Determine the (x, y) coordinate at the center of the cell enclosing the given text.  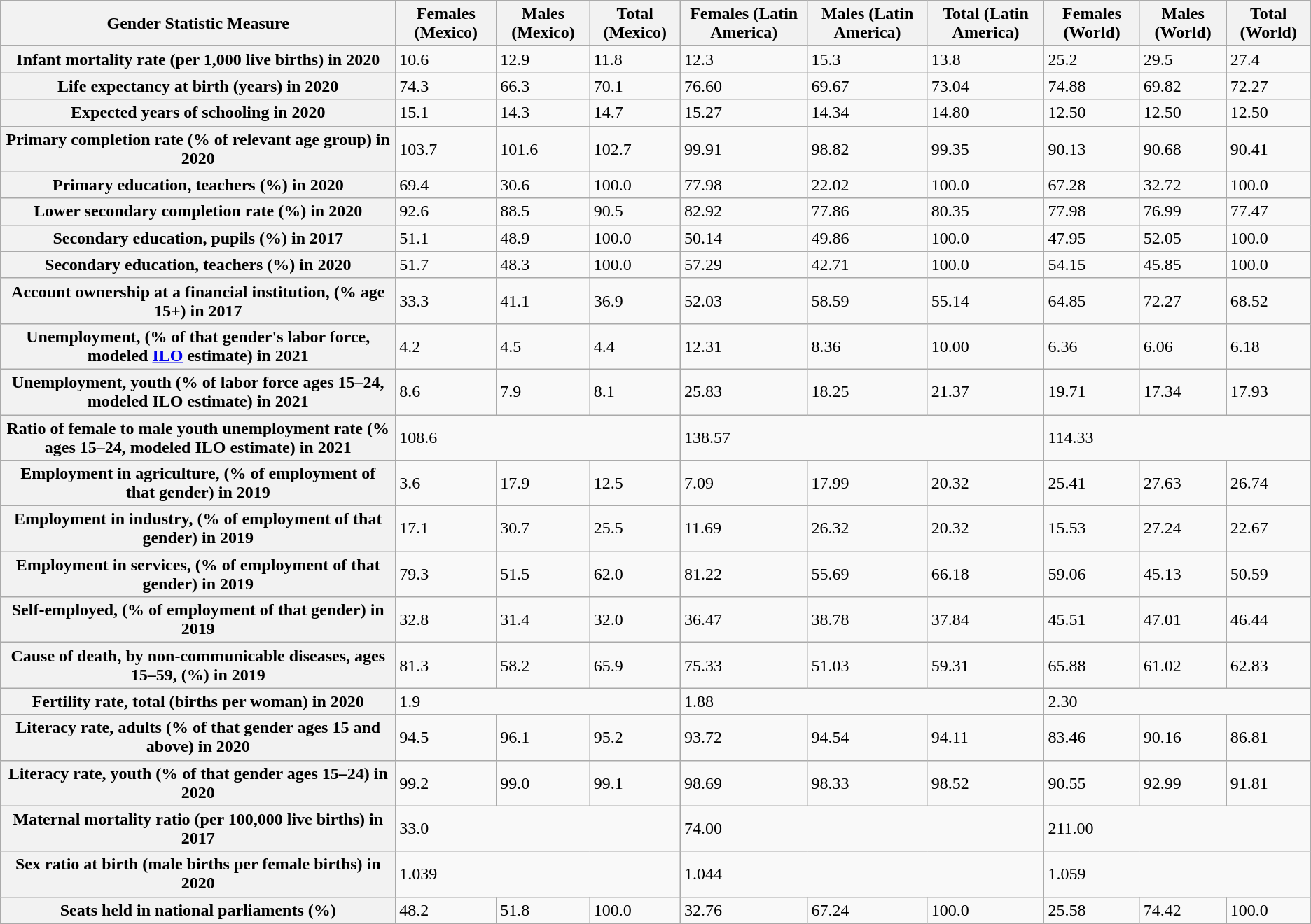
211.00 (1177, 829)
99.0 (543, 783)
99.1 (634, 783)
76.60 (744, 86)
Employment in services, (% of employment of that gender) in 2019 (198, 574)
30.6 (543, 185)
37.84 (986, 620)
52.05 (1183, 238)
25.2 (1092, 59)
83.46 (1092, 738)
33.0 (538, 829)
7.9 (543, 392)
99.91 (744, 148)
69.4 (446, 185)
81.22 (744, 574)
90.41 (1268, 148)
86.81 (1268, 738)
42.71 (867, 265)
61.02 (1183, 665)
80.35 (986, 211)
Males (World) (1183, 24)
90.68 (1183, 148)
Literacy rate, adults (% of that gender ages 15 and above) in 2020 (198, 738)
81.3 (446, 665)
51.03 (867, 665)
Males (Mexico) (543, 24)
Unemployment, (% of that gender's labor force, modeled ILO estimate) in 2021 (198, 346)
Expected years of schooling in 2020 (198, 113)
4.5 (543, 346)
15.1 (446, 113)
8.6 (446, 392)
95.2 (634, 738)
94.11 (986, 738)
67.24 (867, 910)
10.6 (446, 59)
82.92 (744, 211)
1.059 (1177, 874)
32.76 (744, 910)
11.8 (634, 59)
Gender Statistic Measure (198, 24)
49.86 (867, 238)
51.7 (446, 265)
19.71 (1092, 392)
Life expectancy at birth (years) in 2020 (198, 86)
12.5 (634, 483)
73.04 (986, 86)
99.2 (446, 783)
Secondary education, pupils (%) in 2017 (198, 238)
98.82 (867, 148)
58.59 (867, 301)
Fertility rate, total (births per woman) in 2020 (198, 701)
51.5 (543, 574)
Total (Latin America) (986, 24)
94.54 (867, 738)
96.1 (543, 738)
Primary education, teachers (%) in 2020 (198, 185)
101.6 (543, 148)
26.32 (867, 529)
98.33 (867, 783)
79.3 (446, 574)
99.35 (986, 148)
Self-employed, (% of employment of that gender) in 2019 (198, 620)
22.02 (867, 185)
102.7 (634, 148)
8.1 (634, 392)
94.5 (446, 738)
54.15 (1092, 265)
50.14 (744, 238)
38.78 (867, 620)
90.13 (1092, 148)
29.5 (1183, 59)
90.16 (1183, 738)
8.36 (867, 346)
Ratio of female to male youth unemployment rate (% ages 15–24, modeled ILO estimate) in 2021 (198, 437)
51.8 (543, 910)
4.2 (446, 346)
17.34 (1183, 392)
Infant mortality rate (per 1,000 live births) in 2020 (198, 59)
70.1 (634, 86)
7.09 (744, 483)
21.37 (986, 392)
14.3 (543, 113)
25.58 (1092, 910)
64.85 (1092, 301)
12.3 (744, 59)
48.2 (446, 910)
15.27 (744, 113)
Females (Mexico) (446, 24)
46.44 (1268, 620)
55.14 (986, 301)
27.4 (1268, 59)
3.6 (446, 483)
6.06 (1183, 346)
77.86 (867, 211)
68.52 (1268, 301)
108.6 (538, 437)
74.42 (1183, 910)
32.8 (446, 620)
17.93 (1268, 392)
4.4 (634, 346)
26.74 (1268, 483)
14.34 (867, 113)
Primary completion rate (% of relevant age group) in 2020 (198, 148)
66.18 (986, 574)
32.0 (634, 620)
25.5 (634, 529)
17.1 (446, 529)
25.41 (1092, 483)
62.0 (634, 574)
Females (World) (1092, 24)
66.3 (543, 86)
Employment in industry, (% of employment of that gender) in 2019 (198, 529)
33.3 (446, 301)
51.1 (446, 238)
52.03 (744, 301)
45.85 (1183, 265)
50.59 (1268, 574)
47.95 (1092, 238)
74.88 (1092, 86)
12.31 (744, 346)
77.47 (1268, 211)
45.13 (1183, 574)
Males (Latin America) (867, 24)
12.9 (543, 59)
Lower secondary completion rate (%) in 2020 (198, 211)
114.33 (1177, 437)
17.9 (543, 483)
41.1 (543, 301)
55.69 (867, 574)
1.044 (862, 874)
Cause of death, by non-communicable diseases, ages 15–59, (%) in 2019 (198, 665)
69.67 (867, 86)
67.28 (1092, 185)
6.18 (1268, 346)
14.80 (986, 113)
Females (Latin America) (744, 24)
90.5 (634, 211)
27.63 (1183, 483)
Unemployment, youth (% of labor force ages 15–24, modeled ILO estimate) in 2021 (198, 392)
76.99 (1183, 211)
90.55 (1092, 783)
1.9 (538, 701)
Employment in agriculture, (% of employment of that gender) in 2019 (198, 483)
57.29 (744, 265)
91.81 (1268, 783)
59.31 (986, 665)
103.7 (446, 148)
30.7 (543, 529)
88.5 (543, 211)
65.88 (1092, 665)
32.72 (1183, 185)
48.9 (543, 238)
13.8 (986, 59)
1.039 (538, 874)
2.30 (1177, 701)
1.88 (862, 701)
Total (Mexico) (634, 24)
11.69 (744, 529)
6.36 (1092, 346)
59.06 (1092, 574)
92.6 (446, 211)
98.69 (744, 783)
Account ownership at a financial institution, (% age 15+) in 2017 (198, 301)
Total (World) (1268, 24)
48.3 (543, 265)
58.2 (543, 665)
74.00 (862, 829)
Maternal mortality ratio (per 100,000 live births) in 2017 (198, 829)
98.52 (986, 783)
25.83 (744, 392)
18.25 (867, 392)
10.00 (986, 346)
65.9 (634, 665)
22.67 (1268, 529)
14.7 (634, 113)
27.24 (1183, 529)
17.99 (867, 483)
36.47 (744, 620)
93.72 (744, 738)
62.83 (1268, 665)
15.3 (867, 59)
74.3 (446, 86)
31.4 (543, 620)
Secondary education, teachers (%) in 2020 (198, 265)
138.57 (862, 437)
Seats held in national parliaments (%) (198, 910)
47.01 (1183, 620)
69.82 (1183, 86)
92.99 (1183, 783)
Sex ratio at birth (male births per female births) in 2020 (198, 874)
36.9 (634, 301)
45.51 (1092, 620)
15.53 (1092, 529)
Literacy rate, youth (% of that gender ages 15–24) in 2020 (198, 783)
75.33 (744, 665)
